Output the (x, y) coordinate of the center of the cell containing the given text.  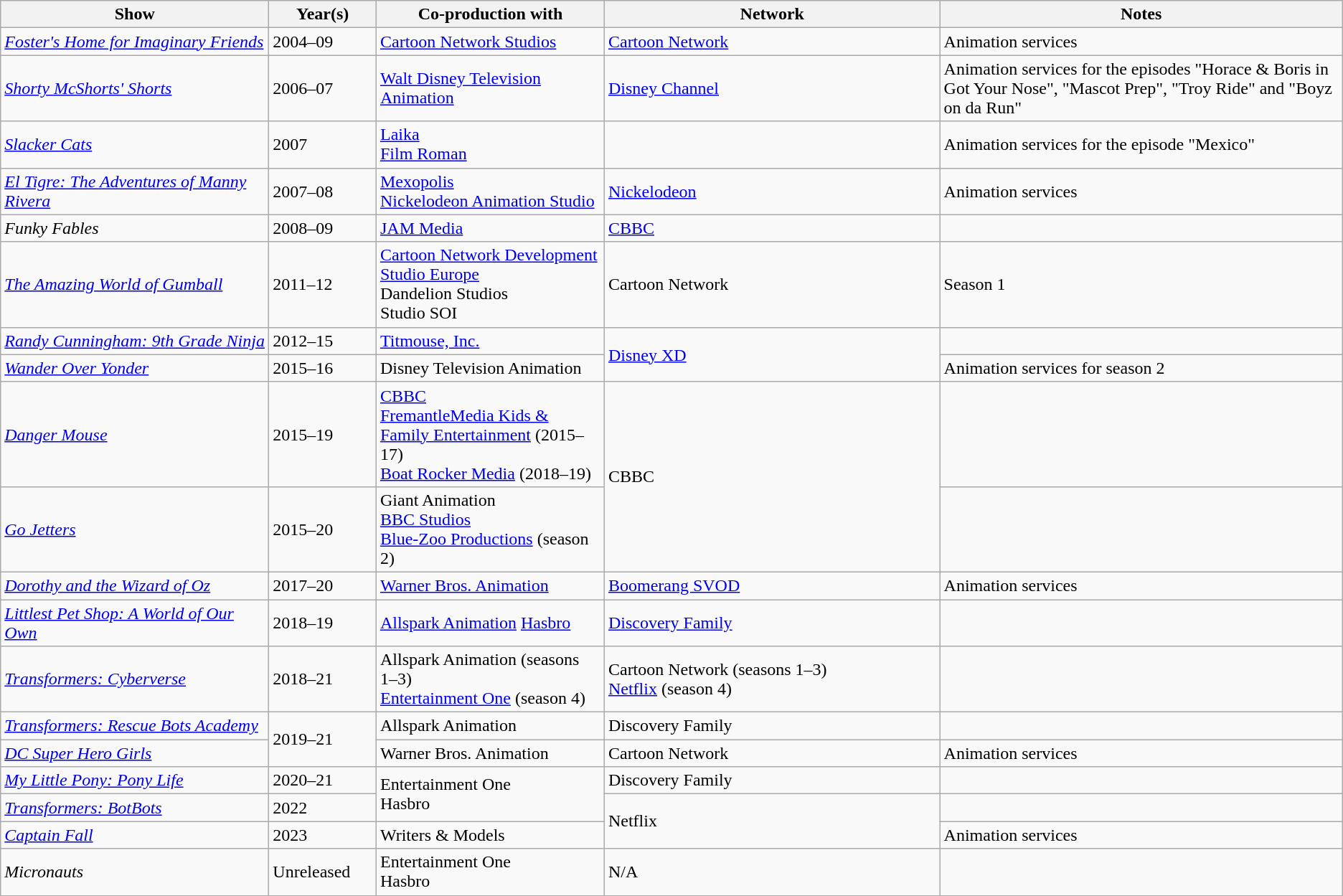
2008–09 (323, 228)
2012–15 (323, 341)
JAM Media (490, 228)
Titmouse, Inc. (490, 341)
Transformers: Cyberverse (135, 679)
El Tigre: The Adventures of Manny Rivera (135, 191)
Littlest Pet Shop: A World of Our Own (135, 623)
2020–21 (323, 781)
2022 (323, 808)
Captain Fall (135, 835)
2015–16 (323, 368)
The Amazing World of Gumball (135, 284)
Allspark Animation Hasbro (490, 623)
DC Super Hero Girls (135, 753)
Disney Television Animation (490, 368)
Co-production with (490, 14)
Go Jetters (135, 529)
2023 (323, 835)
2017–20 (323, 585)
Allspark Animation (490, 726)
2007 (323, 145)
Cartoon Network Studios (490, 42)
Animation services for season 2 (1141, 368)
2006–07 (323, 88)
Dorothy and the Wizard of Oz (135, 585)
Animation services for the episodes "Horace & Boris in Got Your Nose", "Mascot Prep", "Troy Ride" and "Boyz on da Run" (1141, 88)
My Little Pony: Pony Life (135, 781)
Transformers: BotBots (135, 808)
Allspark Animation (seasons 1–3)Entertainment One (season 4) (490, 679)
LaikaFilm Roman (490, 145)
Boomerang SVOD (772, 585)
Show (135, 14)
Disney XD (772, 354)
Funky Fables (135, 228)
Unreleased (323, 872)
Foster's Home for Imaginary Friends (135, 42)
Cartoon Network (seasons 1–3)Netflix (season 4) (772, 679)
Walt Disney Television Animation (490, 88)
2019–21 (323, 740)
Network (772, 14)
Danger Mouse (135, 434)
2007–08 (323, 191)
Randy Cunningham: 9th Grade Ninja (135, 341)
Season 1 (1141, 284)
Animation services for the episode "Mexico" (1141, 145)
2011–12 (323, 284)
2018–19 (323, 623)
2015–20 (323, 529)
Slacker Cats (135, 145)
2018–21 (323, 679)
N/A (772, 872)
Nickelodeon (772, 191)
Netflix (772, 821)
Cartoon Network Development Studio EuropeDandelion StudiosStudio SOI (490, 284)
MexopolisNickelodeon Animation Studio (490, 191)
2004–09 (323, 42)
Transformers: Rescue Bots Academy (135, 726)
2015–19 (323, 434)
Micronauts (135, 872)
Wander Over Yonder (135, 368)
Writers & Models (490, 835)
CBBCFremantleMedia Kids & Family Entertainment (2015–17)Boat Rocker Media (2018–19) (490, 434)
Disney Channel (772, 88)
Year(s) (323, 14)
Giant AnimationBBC StudiosBlue-Zoo Productions (season 2) (490, 529)
Notes (1141, 14)
Shorty McShorts' Shorts (135, 88)
